Determine the [x, y] coordinate at the center of the cell enclosing the given text.  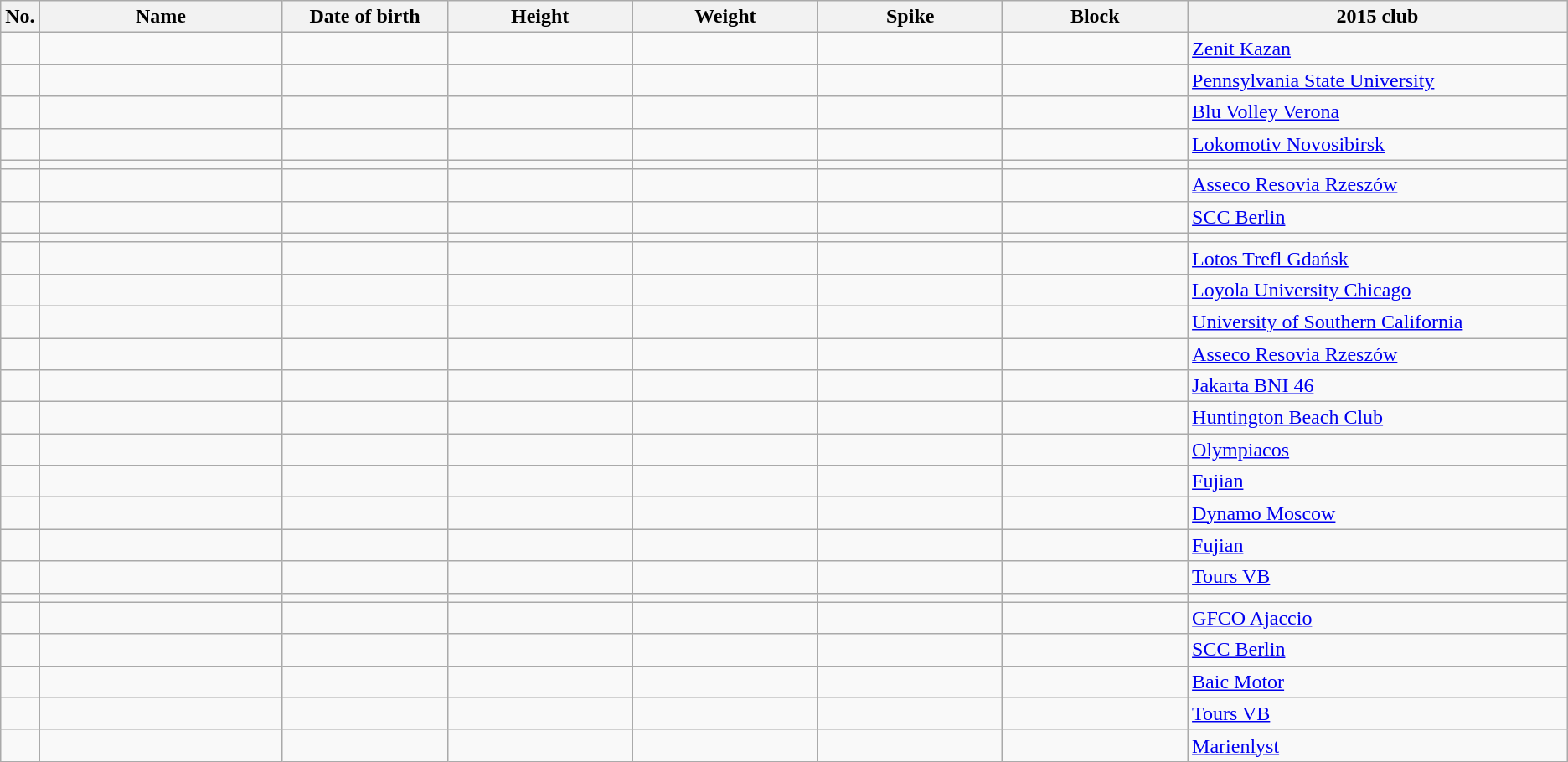
Jakarta BNI 46 [1378, 386]
Spike [910, 17]
Baic Motor [1378, 682]
Pennsylvania State University [1378, 80]
No. [20, 17]
Loyola University Chicago [1378, 290]
Name [161, 17]
2015 club [1378, 17]
Huntington Beach Club [1378, 418]
Zenit Kazan [1378, 49]
Dynamo Moscow [1378, 513]
Date of birth [365, 17]
Height [539, 17]
Olympiacos [1378, 450]
Weight [725, 17]
Lotos Trefl Gdańsk [1378, 258]
GFCO Ajaccio [1378, 618]
Marienlyst [1378, 745]
Block [1096, 17]
Lokomotiv Novosibirsk [1378, 144]
University of Southern California [1378, 322]
Blu Volley Verona [1378, 112]
